Provide the (X, Y) coordinate of the cell's center where the given text is located.  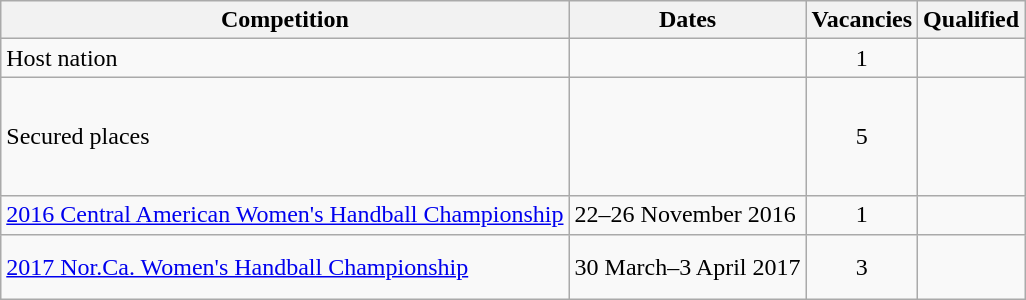
Competition (285, 20)
30 March–3 April 2017 (688, 266)
3 (862, 266)
Qualified (972, 20)
Dates (688, 20)
Host nation (285, 58)
22–26 November 2016 (688, 215)
2016 Central American Women's Handball Championship (285, 215)
Vacancies (862, 20)
5 (862, 136)
2017 Nor.Ca. Women's Handball Championship (285, 266)
Secured places (285, 136)
